Return the (x, y) coordinate for the center point of the cell that contains the specified text.  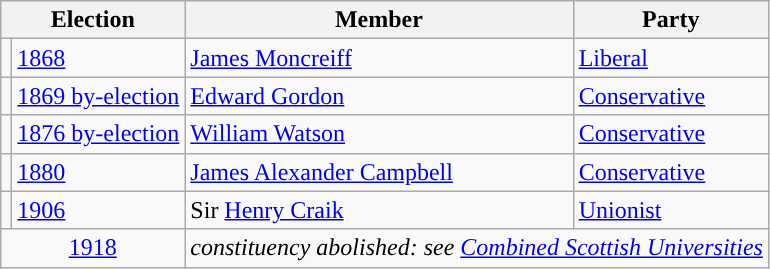
Liberal (670, 58)
1880 (98, 172)
1868 (98, 58)
Election (93, 20)
Unionist (670, 210)
1876 by-election (98, 134)
Member (379, 20)
constituency abolished: see Combined Scottish Universities (477, 248)
Sir Henry Craik (379, 210)
1906 (98, 210)
1869 by-election (98, 96)
William Watson (379, 134)
1918 (93, 248)
James Alexander Campbell (379, 172)
Edward Gordon (379, 96)
Party (670, 20)
James Moncreiff (379, 58)
